From the cell containing the given text, extract its center point as (x, y) coordinate. 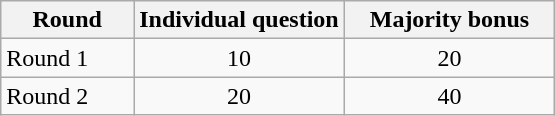
Round (68, 20)
Individual question (239, 20)
Round 2 (68, 96)
40 (450, 96)
Round 1 (68, 58)
10 (239, 58)
Majority bonus (450, 20)
